Detect which cell encompasses the target text, then output its [X, Y] center coordinate. 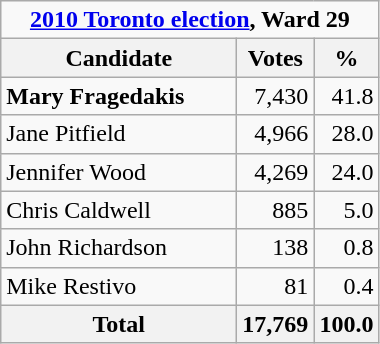
138 [276, 248]
% [346, 58]
0.4 [346, 286]
John Richardson [119, 248]
5.0 [346, 210]
885 [276, 210]
81 [276, 286]
100.0 [346, 324]
24.0 [346, 172]
4,966 [276, 134]
28.0 [346, 134]
Total [119, 324]
0.8 [346, 248]
Mary Fragedakis [119, 96]
Jennifer Wood [119, 172]
2010 Toronto election, Ward 29 [190, 20]
Mike Restivo [119, 286]
Candidate [119, 58]
17,769 [276, 324]
Chris Caldwell [119, 210]
Votes [276, 58]
41.8 [346, 96]
Jane Pitfield [119, 134]
4,269 [276, 172]
7,430 [276, 96]
